Scan for the cell matching the given text and deliver its (X, Y) coordinate at center. 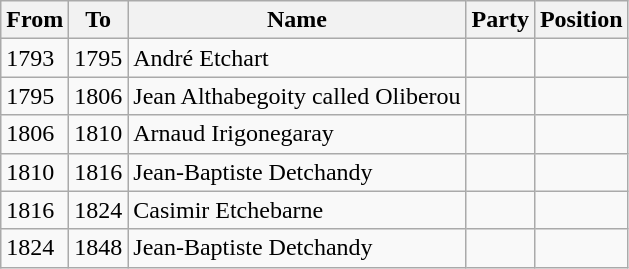
To (98, 20)
Position (581, 20)
Jean Althabegoity called Oliberou (297, 96)
From (35, 20)
1793 (35, 58)
André Etchart (297, 58)
1848 (98, 248)
Casimir Etchebarne (297, 210)
Arnaud Irigonegaray (297, 134)
Party (500, 20)
Name (297, 20)
